Scan for the cell matching the given text and deliver its (x, y) coordinate at center. 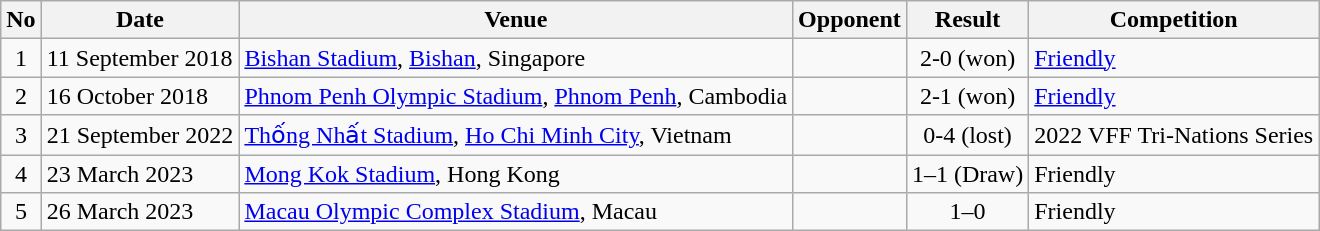
11 September 2018 (140, 58)
Venue (516, 20)
1–0 (967, 212)
2-0 (won) (967, 58)
2-1 (won) (967, 96)
1–1 (Draw) (967, 173)
2 (21, 96)
Opponent (850, 20)
16 October 2018 (140, 96)
0-4 (lost) (967, 135)
21 September 2022 (140, 135)
Competition (1174, 20)
Bishan Stadium, Bishan, Singapore (516, 58)
3 (21, 135)
Thống Nhất Stadium, Ho Chi Minh City, Vietnam (516, 135)
26 March 2023 (140, 212)
2022 VFF Tri-Nations Series (1174, 135)
Phnom Penh Olympic Stadium, Phnom Penh, Cambodia (516, 96)
Mong Kok Stadium, Hong Kong (516, 173)
Macau Olympic Complex Stadium, Macau (516, 212)
4 (21, 173)
No (21, 20)
23 March 2023 (140, 173)
5 (21, 212)
Date (140, 20)
Result (967, 20)
1 (21, 58)
